Output the [X, Y] coordinate of the center of the cell containing the given text.  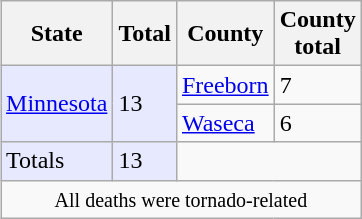
All deaths were tornado-related [182, 199]
Minnesota [57, 104]
6 [318, 123]
Waseca [225, 123]
Countytotal [318, 34]
State [57, 34]
Totals [57, 161]
Total [145, 34]
7 [318, 85]
Freeborn [225, 85]
County [225, 34]
